Locate the cell with the specified text and output its (X, Y) center coordinate. 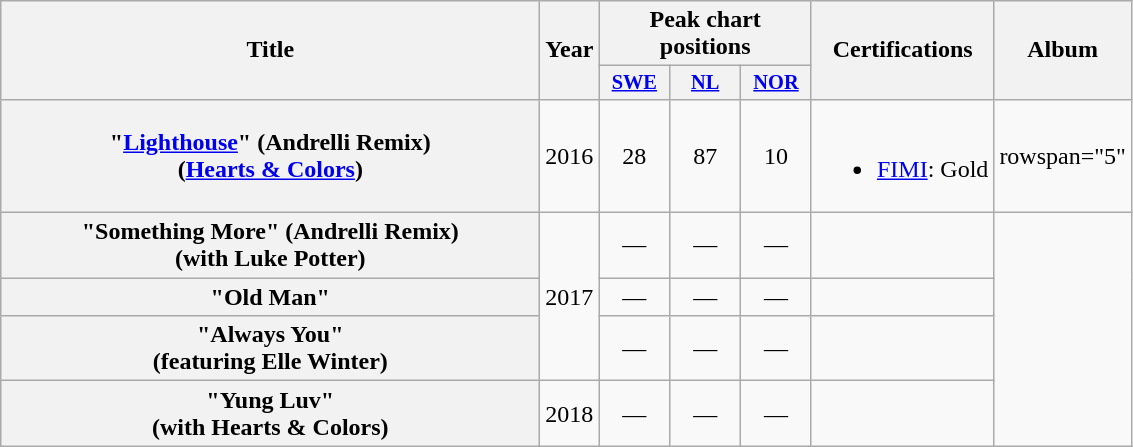
28 (634, 156)
NL (706, 83)
"Yung Luv"(with Hearts & Colors) (270, 414)
Certifications (902, 50)
Title (270, 50)
Album (1063, 50)
2017 (570, 297)
2016 (570, 156)
rowspan="5" (1063, 156)
2018 (570, 414)
"Lighthouse" (Andrelli Remix)(Hearts & Colors) (270, 156)
NOR (776, 83)
Year (570, 50)
FIMI: Gold (902, 156)
87 (706, 156)
"Something More" (Andrelli Remix)(with Luke Potter) (270, 246)
"Always You"(featuring Elle Winter) (270, 348)
"Old Man" (270, 297)
Peak chart positions (706, 34)
SWE (634, 83)
10 (776, 156)
